Provide the (x, y) coordinate of the cell's center where the given text is located.  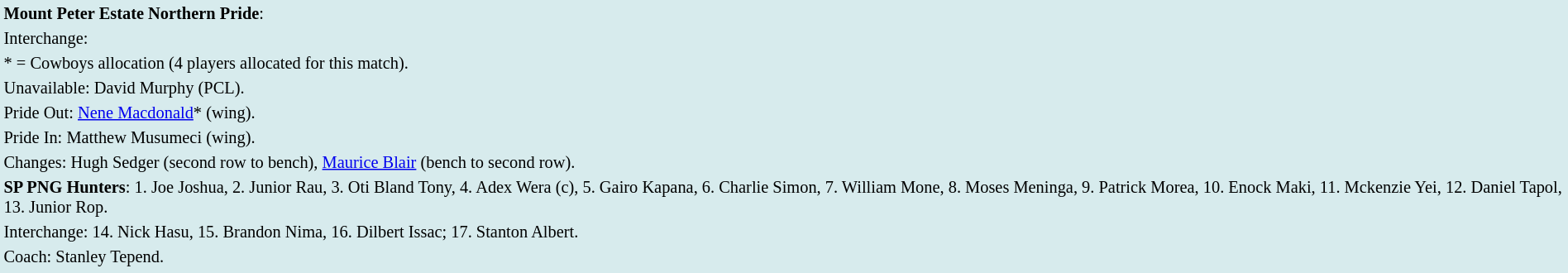
Mount Peter Estate Northern Pride: (784, 13)
Coach: Stanley Tepend. (784, 256)
Changes: Hugh Sedger (second row to bench), Maurice Blair (bench to second row). (784, 162)
* = Cowboys allocation (4 players allocated for this match). (784, 63)
Interchange: 14. Nick Hasu, 15. Brandon Nima, 16. Dilbert Issac; 17. Stanton Albert. (784, 232)
Pride Out: Nene Macdonald* (wing). (784, 113)
Unavailable: David Murphy (PCL). (784, 88)
Interchange: (784, 38)
Pride In: Matthew Musumeci (wing). (784, 137)
